Capture the cell that displays the provided text and extract its (X, Y) central coordinate. 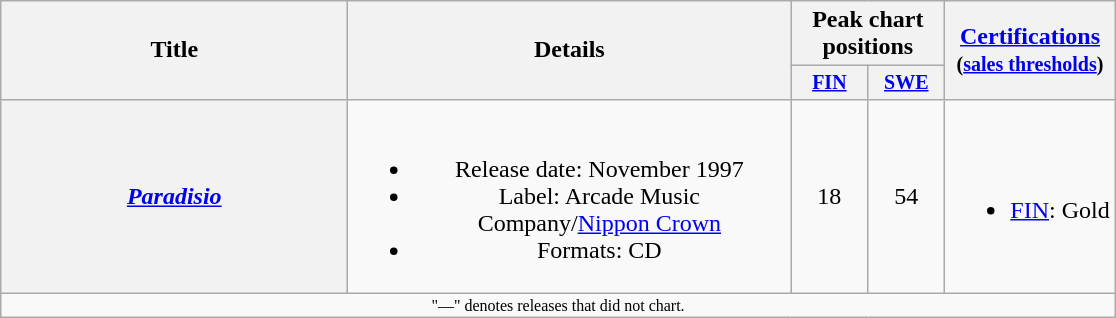
54 (906, 196)
Title (174, 50)
Details (570, 50)
18 (830, 196)
Peak chart positions (868, 34)
FIN: Gold (1030, 196)
FIN (830, 82)
Certifications(sales thresholds) (1030, 50)
"—" denotes releases that did not chart. (558, 305)
Release date: November 1997Label: Arcade Music Company/Nippon CrownFormats: CD (570, 196)
Paradisio (174, 196)
SWE (906, 82)
